Detect which cell encompasses the target text, then output its (x, y) center coordinate. 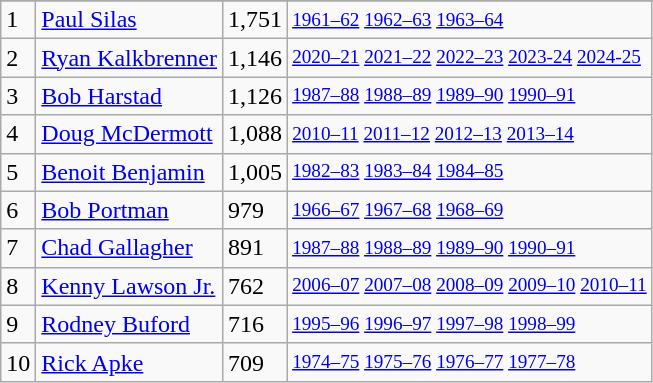
Chad Gallagher (130, 248)
Rick Apke (130, 362)
979 (256, 210)
1982–83 1983–84 1984–85 (470, 172)
1,005 (256, 172)
6 (18, 210)
1,146 (256, 58)
2010–11 2011–12 2012–13 2013–14 (470, 134)
3 (18, 96)
Doug McDermott (130, 134)
1,126 (256, 96)
Bob Harstad (130, 96)
Rodney Buford (130, 324)
1974–75 1975–76 1976–77 1977–78 (470, 362)
10 (18, 362)
4 (18, 134)
Kenny Lawson Jr. (130, 286)
8 (18, 286)
7 (18, 248)
2006–07 2007–08 2008–09 2009–10 2010–11 (470, 286)
762 (256, 286)
716 (256, 324)
9 (18, 324)
1,751 (256, 20)
Paul Silas (130, 20)
1961–62 1962–63 1963–64 (470, 20)
Bob Portman (130, 210)
Ryan Kalkbrenner (130, 58)
891 (256, 248)
1 (18, 20)
1,088 (256, 134)
1966–67 1967–68 1968–69 (470, 210)
1995–96 1996–97 1997–98 1998–99 (470, 324)
709 (256, 362)
2 (18, 58)
Benoit Benjamin (130, 172)
5 (18, 172)
2020–21 2021–22 2022–23 2023-24 2024-25 (470, 58)
